Determine the [x, y] coordinate at the center of the cell enclosing the given text.  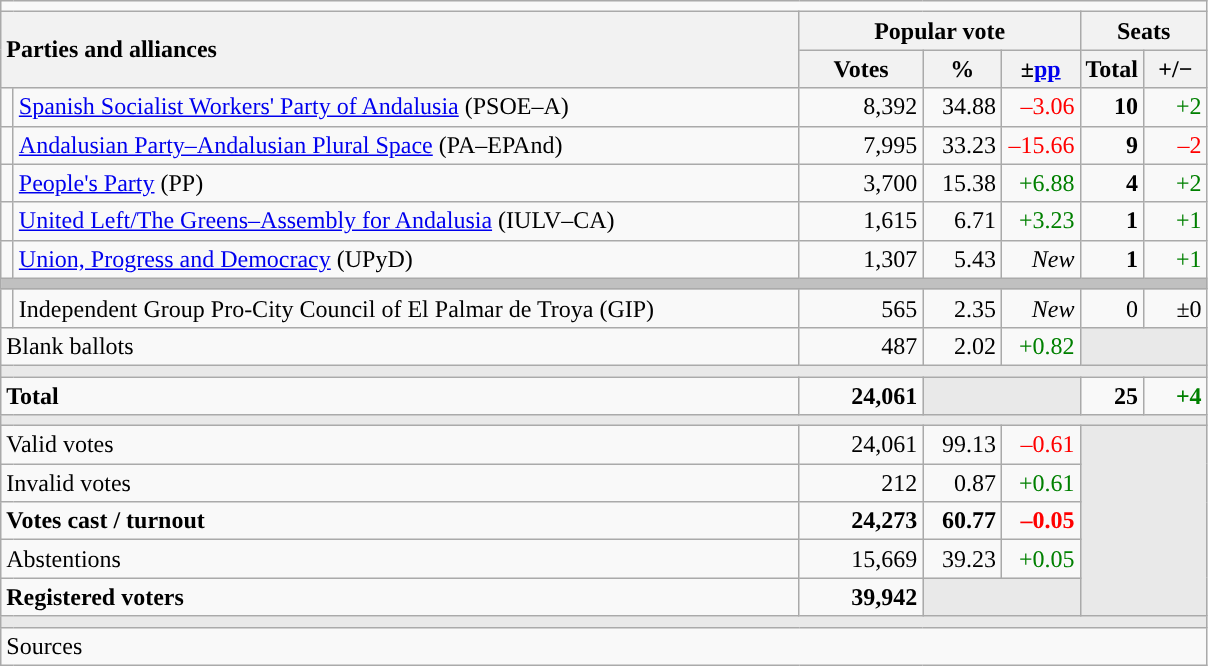
8,392 [861, 107]
15,669 [861, 559]
9 [1112, 145]
–15.66 [1040, 145]
+0.82 [1040, 346]
Andalusian Party–Andalusian Plural Space (PA–EPAnd) [406, 145]
565 [861, 308]
10 [1112, 107]
+3.23 [1040, 221]
Invalid votes [400, 483]
99.13 [962, 445]
United Left/The Greens–Assembly for Andalusia (IULV–CA) [406, 221]
60.77 [962, 521]
+4 [1176, 395]
–2 [1176, 145]
Independent Group Pro-City Council of El Palmar de Troya (GIP) [406, 308]
5.43 [962, 259]
25 [1112, 395]
2.02 [962, 346]
+6.88 [1040, 183]
Registered voters [400, 597]
–3.06 [1040, 107]
0.87 [962, 483]
1,615 [861, 221]
15.38 [962, 183]
7,995 [861, 145]
39.23 [962, 559]
Union, Progress and Democracy (UPyD) [406, 259]
0 [1112, 308]
% [962, 69]
Votes cast / turnout [400, 521]
Blank ballots [400, 346]
Valid votes [400, 445]
Parties and alliances [400, 50]
People's Party (PP) [406, 183]
Abstentions [400, 559]
+/− [1176, 69]
34.88 [962, 107]
4 [1112, 183]
487 [861, 346]
6.71 [962, 221]
+0.05 [1040, 559]
1,307 [861, 259]
±0 [1176, 308]
Popular vote [940, 31]
3,700 [861, 183]
2.35 [962, 308]
Seats [1144, 31]
Sources [604, 646]
33.23 [962, 145]
+0.61 [1040, 483]
212 [861, 483]
–0.61 [1040, 445]
Votes [861, 69]
39,942 [861, 597]
Spanish Socialist Workers' Party of Andalusia (PSOE–A) [406, 107]
24,273 [861, 521]
±pp [1040, 69]
–0.05 [1040, 521]
